Provide the (x, y) coordinate of the cell's center where the given text is located.  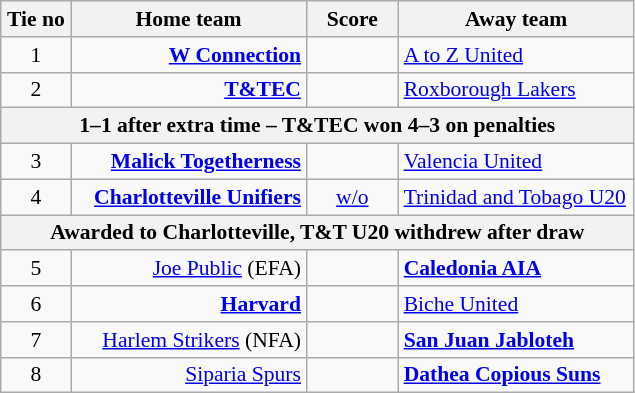
Away team (516, 19)
Score (352, 19)
Malick Togetherness (188, 162)
Valencia United (516, 162)
Dathea Copious Suns (516, 375)
Joe Public (EFA) (188, 269)
Siparia Spurs (188, 375)
A to Z United (516, 55)
T&TEC (188, 90)
4 (36, 197)
2 (36, 90)
San Juan Jabloteh (516, 340)
Biche United (516, 304)
5 (36, 269)
w/o (352, 197)
3 (36, 162)
Charlotteville Unifiers (188, 197)
W Connection (188, 55)
1 (36, 55)
Harvard (188, 304)
Roxborough Lakers (516, 90)
7 (36, 340)
Home team (188, 19)
1–1 after extra time – T&TEC won 4–3 on penalties (318, 126)
6 (36, 304)
Caledonia AIA (516, 269)
Awarded to Charlotteville, T&T U20 withdrew after draw (318, 233)
Trinidad and Tobago U20 (516, 197)
8 (36, 375)
Harlem Strikers (NFA) (188, 340)
Tie no (36, 19)
